Locate the cell with the specified text and output its [x, y] center coordinate. 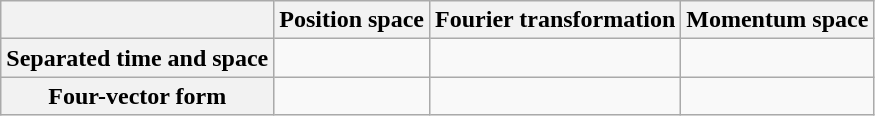
Four-vector form [138, 96]
Fourier transformation [556, 20]
Position space [352, 20]
Momentum space [778, 20]
Separated time and space [138, 58]
